Extract the (x, y) coordinate from the center of the cell holding the provided text.  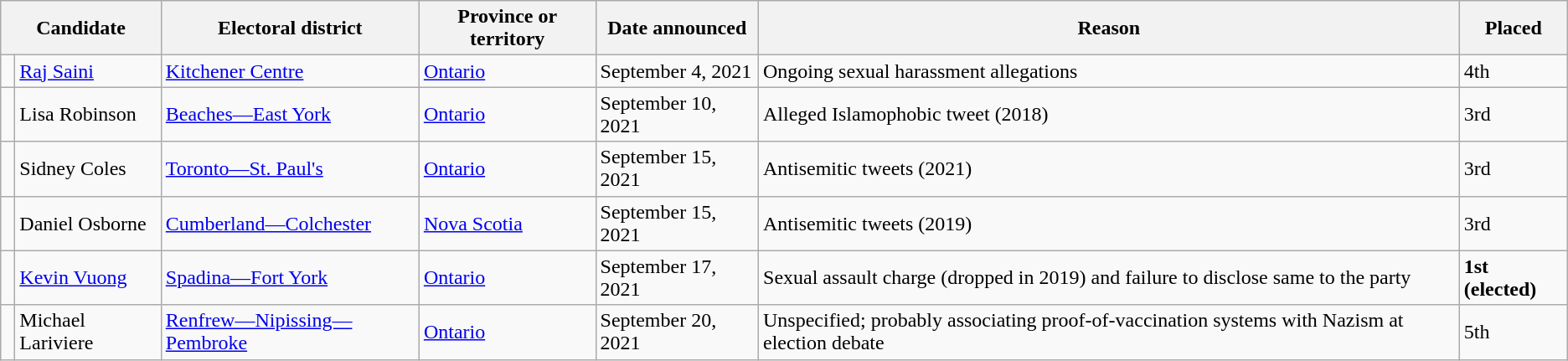
5th (1513, 332)
Antisemitic tweets (2019) (1109, 223)
Lisa Robinson (88, 114)
September 4, 2021 (677, 71)
1st (elected) (1513, 278)
Antisemitic tweets (2021) (1109, 169)
Kitchener Centre (290, 71)
September 17, 2021 (677, 278)
Nova Scotia (508, 223)
Kevin Vuong (88, 278)
September 20, 2021 (677, 332)
Ongoing sexual harassment allegations (1109, 71)
Sidney Coles (88, 169)
Michael Lariviere (88, 332)
Toronto—St. Paul's (290, 169)
Placed (1513, 28)
Cumberland—Colchester (290, 223)
Daniel Osborne (88, 223)
Sexual assault charge (dropped in 2019) and failure to disclose same to the party (1109, 278)
Unspecified; probably associating proof-of-vaccination systems with Nazism at election debate (1109, 332)
Beaches—East York (290, 114)
Reason (1109, 28)
Renfrew—Nipissing—Pembroke (290, 332)
Spadina—Fort York (290, 278)
4th (1513, 71)
Alleged Islamophobic tweet (2018) (1109, 114)
Electoral district (290, 28)
Raj Saini (88, 71)
Candidate (81, 28)
Date announced (677, 28)
September 10, 2021 (677, 114)
Province or territory (508, 28)
